For the text-containing cell, return its midpoint in [x, y] coordinate format. 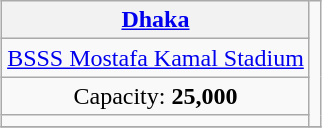
BSSS Mostafa Kamal Stadium [156, 58]
Dhaka [156, 20]
Capacity: 25,000 [156, 96]
